Find where the given text appears and provide that cell's center as [x, y] coordinate. 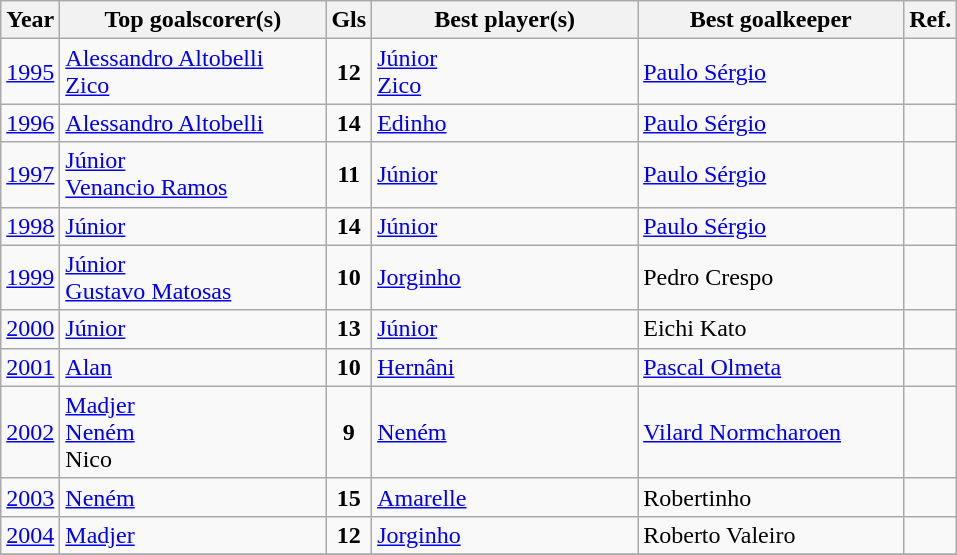
Júnior Zico [505, 72]
1996 [30, 123]
Edinho [505, 123]
1997 [30, 174]
Gls [349, 20]
1999 [30, 278]
Júnior Gustavo Matosas [193, 278]
Robertinho [771, 497]
Top goalscorer(s) [193, 20]
2001 [30, 367]
2000 [30, 329]
11 [349, 174]
Amarelle [505, 497]
Alan [193, 367]
1995 [30, 72]
Júnior Venancio Ramos [193, 174]
Pascal Olmeta [771, 367]
Vilard Normcharoen [771, 432]
2002 [30, 432]
Alessandro Altobelli Zico [193, 72]
Roberto Valeiro [771, 535]
Best goalkeeper [771, 20]
2003 [30, 497]
Alessandro Altobelli [193, 123]
Pedro Crespo [771, 278]
Year [30, 20]
Madjer [193, 535]
13 [349, 329]
1998 [30, 226]
Hernâni [505, 367]
2004 [30, 535]
15 [349, 497]
9 [349, 432]
Madjer Neném Nico [193, 432]
Eichi Kato [771, 329]
Ref. [930, 20]
Best player(s) [505, 20]
